Scan for the cell matching the given text and deliver its [X, Y] coordinate at center. 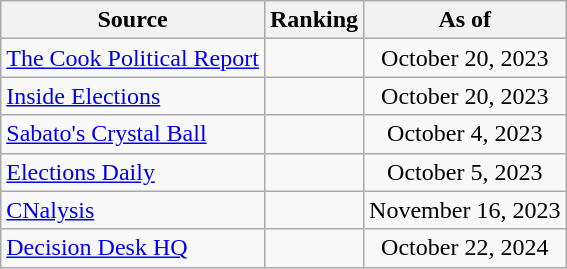
Decision Desk HQ [133, 248]
CNalysis [133, 210]
November 16, 2023 [465, 210]
Ranking [314, 20]
October 5, 2023 [465, 172]
Source [133, 20]
Inside Elections [133, 96]
Elections Daily [133, 172]
October 4, 2023 [465, 134]
Sabato's Crystal Ball [133, 134]
As of [465, 20]
The Cook Political Report [133, 58]
October 22, 2024 [465, 248]
